Provide the (X, Y) coordinate of the cell's center where the given text is located.  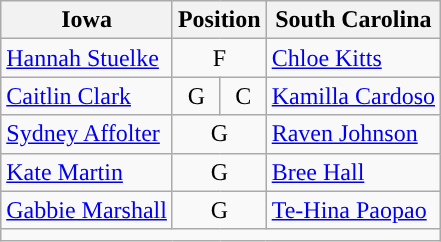
Kamilla Cardoso (353, 96)
C (243, 96)
Caitlin Clark (87, 96)
Chloe Kitts (353, 58)
Sydney Affolter (87, 134)
Kate Martin (87, 172)
Bree Hall (353, 172)
South Carolina (353, 20)
Te-Hina Paopao (353, 210)
F (219, 58)
Hannah Stuelke (87, 58)
Iowa (87, 20)
Raven Johnson (353, 134)
Gabbie Marshall (87, 210)
Position (219, 20)
